Provide the [X, Y] coordinate of the cell's center where the given text is located.  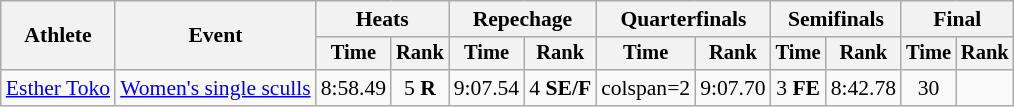
Semifinals [836, 19]
8:58.49 [354, 88]
Final [957, 19]
Esther Toko [58, 88]
9:07.70 [732, 88]
30 [928, 88]
Heats [382, 19]
9:07.54 [486, 88]
Women's single sculls [216, 88]
Athlete [58, 36]
Event [216, 36]
8:42.78 [864, 88]
4 SE/F [560, 88]
Repechage [522, 19]
3 FE [798, 88]
colspan=2 [646, 88]
5 R [420, 88]
Quarterfinals [684, 19]
